Capture the cell that displays the provided text and extract its (X, Y) central coordinate. 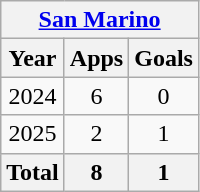
Goals (164, 58)
0 (164, 96)
Total (33, 172)
San Marino (100, 20)
2 (96, 134)
6 (96, 96)
2025 (33, 134)
Apps (96, 58)
2024 (33, 96)
Year (33, 58)
8 (96, 172)
